Scan for the cell matching the given text and deliver its [X, Y] coordinate at center. 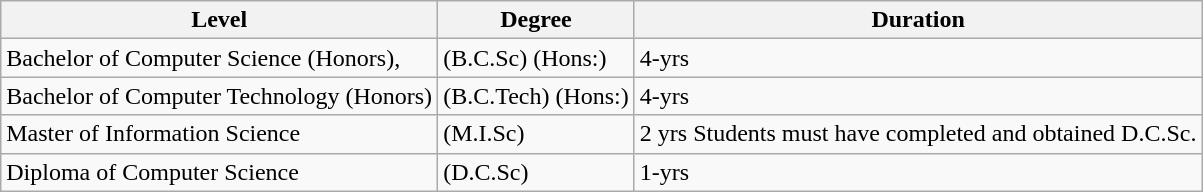
1-yrs [918, 172]
Duration [918, 20]
(B.C.Tech) (Hons:) [536, 96]
Diploma of Computer Science [220, 172]
Level [220, 20]
Bachelor of Computer Science (Honors), [220, 58]
(B.C.Sc) (Hons:) [536, 58]
Degree [536, 20]
Master of Information Science [220, 134]
(M.I.Sc) [536, 134]
2 yrs Students must have completed and obtained D.C.Sc. [918, 134]
(D.C.Sc) [536, 172]
Bachelor of Computer Technology (Honors) [220, 96]
